Output the (x, y) coordinate of the center of the cell containing the given text.  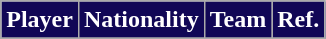
Ref. (298, 20)
Team (238, 20)
Nationality (141, 20)
Player (40, 20)
